Search for the cell housing the specified text and yield its (x, y) center coordinate. 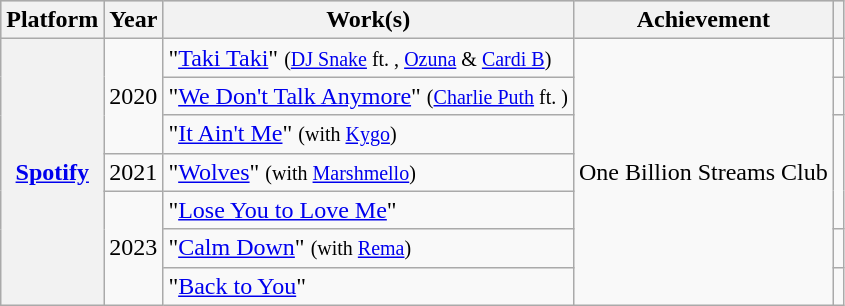
"We Don't Talk Anymore" (Charlie Puth ft. ) (368, 96)
Platform (52, 20)
"Lose You to Love Me" (368, 210)
Work(s) (368, 20)
Spotify (52, 172)
"Calm Down" (with Rema) (368, 248)
"Back to You" (368, 286)
2021 (134, 172)
Achievement (703, 20)
"Wolves" (with Marshmello) (368, 172)
"It Ain't Me" (with Kygo) (368, 134)
2023 (134, 248)
"Taki Taki" (DJ Snake ft. , Ozuna & Cardi B) (368, 58)
2020 (134, 96)
Year (134, 20)
One Billion Streams Club (703, 172)
